Scan for the cell matching the given text and deliver its [X, Y] coordinate at center. 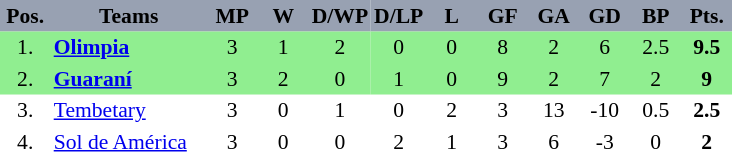
Teams [129, 16]
BP [656, 16]
1. [26, 48]
Tembetary [129, 110]
0.5 [656, 110]
6 [604, 48]
W [284, 16]
7 [604, 79]
8 [502, 48]
9.5 [706, 48]
GA [554, 16]
D/WP [340, 16]
13 [554, 110]
GF [502, 16]
MP [232, 16]
L [452, 16]
Olimpia [129, 48]
Pos. [26, 16]
GD [604, 16]
3. [26, 110]
-10 [604, 110]
D/LP [398, 16]
Pts. [706, 16]
2. [26, 79]
Guaraní [129, 79]
